For the text-containing cell, return its midpoint in [x, y] coordinate format. 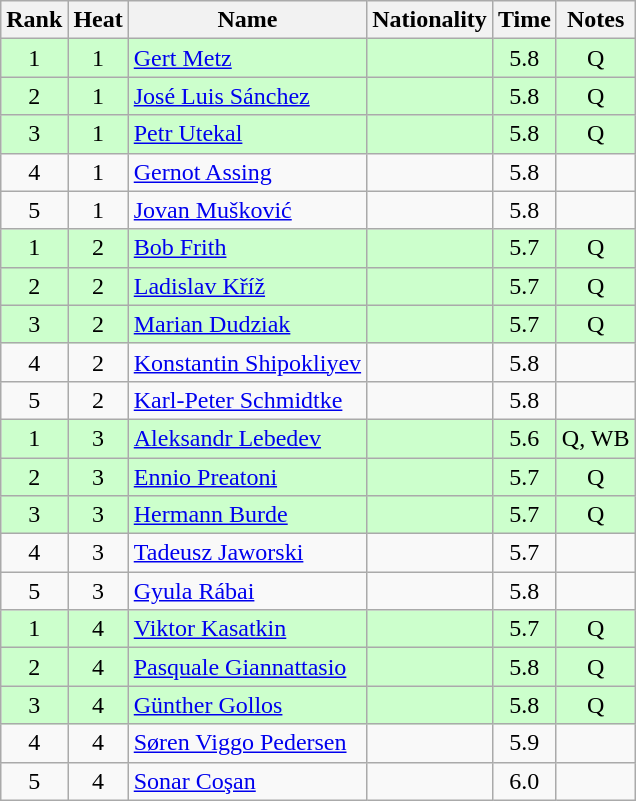
Time [524, 20]
Marian Dudziak [247, 324]
Hermann Burde [247, 515]
Søren Viggo Pedersen [247, 743]
Pasquale Giannattasio [247, 667]
Nationality [430, 20]
Konstantin Shipokliyev [247, 362]
Karl-Peter Schmidtke [247, 400]
Notes [596, 20]
Petr Utekal [247, 134]
Gyula Rábai [247, 591]
Viktor Kasatkin [247, 629]
Ladislav Kříž [247, 286]
Ennio Preatoni [247, 477]
Jovan Mušković [247, 210]
Q, WB [596, 438]
José Luis Sánchez [247, 96]
Gernot Assing [247, 172]
Heat [98, 20]
Aleksandr Lebedev [247, 438]
5.6 [524, 438]
Gert Metz [247, 58]
Bob Frith [247, 248]
Günther Gollos [247, 705]
Rank [34, 20]
Sonar Coşan [247, 781]
Name [247, 20]
5.9 [524, 743]
6.0 [524, 781]
Tadeusz Jaworski [247, 553]
